For the text-containing cell, return its midpoint in (x, y) coordinate format. 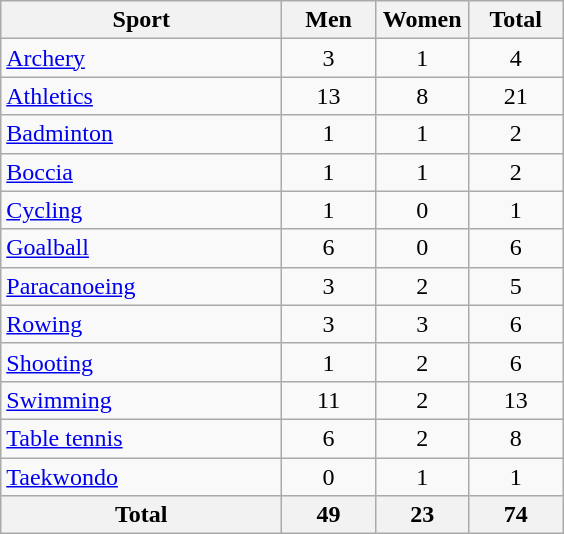
Women (422, 20)
49 (329, 515)
Men (329, 20)
11 (329, 400)
74 (516, 515)
Athletics (142, 96)
4 (516, 58)
Table tennis (142, 438)
Goalball (142, 248)
21 (516, 96)
Taekwondo (142, 477)
Boccia (142, 172)
23 (422, 515)
Shooting (142, 362)
Sport (142, 20)
Rowing (142, 324)
Paracanoeing (142, 286)
Cycling (142, 210)
Badminton (142, 134)
Archery (142, 58)
Swimming (142, 400)
5 (516, 286)
